Provide the (x, y) coordinate of the cell's center where the given text is located.  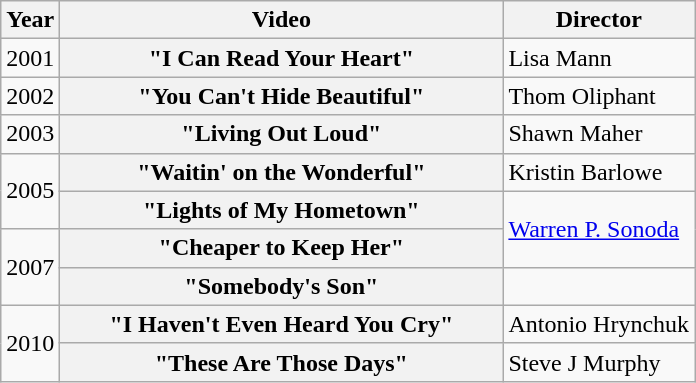
"I Can Read Your Heart" (282, 58)
2003 (30, 134)
Antonio Hrynchuk (599, 324)
Steve J Murphy (599, 362)
2010 (30, 343)
"You Can't Hide Beautiful" (282, 96)
Thom Oliphant (599, 96)
Director (599, 20)
Video (282, 20)
"Cheaper to Keep Her" (282, 248)
2001 (30, 58)
"Somebody's Son" (282, 286)
"These Are Those Days" (282, 362)
"Lights of My Hometown" (282, 210)
Year (30, 20)
"Living Out Loud" (282, 134)
"Waitin' on the Wonderful" (282, 172)
Kristin Barlowe (599, 172)
Lisa Mann (599, 58)
2002 (30, 96)
2007 (30, 267)
Shawn Maher (599, 134)
Warren P. Sonoda (599, 229)
"I Haven't Even Heard You Cry" (282, 324)
2005 (30, 191)
